Provide the (x, y) coordinate of the cell's center where the given text is located.  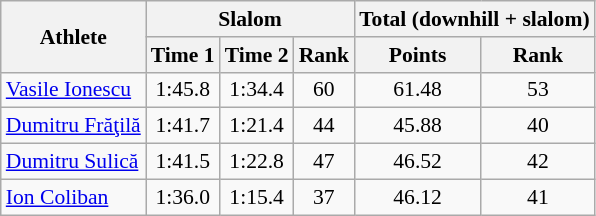
Time 2 (257, 55)
Points (418, 55)
42 (538, 162)
1:15.4 (257, 197)
Ion Coliban (74, 197)
40 (538, 126)
1:41.5 (183, 162)
1:22.8 (257, 162)
Dumitru Frăţilă (74, 126)
Vasile Ionescu (74, 90)
1:41.7 (183, 126)
Total (downhill + slalom) (474, 19)
47 (324, 162)
46.12 (418, 197)
46.52 (418, 162)
Slalom (250, 19)
45.88 (418, 126)
60 (324, 90)
1:36.0 (183, 197)
1:21.4 (257, 126)
Time 1 (183, 55)
1:45.8 (183, 90)
Dumitru Sulică (74, 162)
53 (538, 90)
37 (324, 197)
Athlete (74, 36)
41 (538, 197)
44 (324, 126)
61.48 (418, 90)
1:34.4 (257, 90)
